Capture the cell that displays the provided text and extract its [x, y] central coordinate. 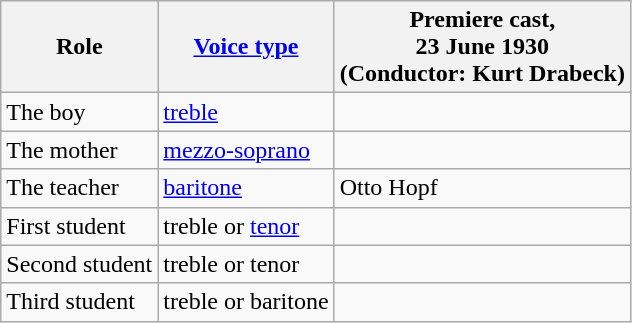
mezzo-soprano [246, 150]
treble [246, 112]
baritone [246, 188]
Second student [80, 264]
The mother [80, 150]
First student [80, 226]
Role [80, 47]
Otto Hopf [482, 188]
The teacher [80, 188]
Third student [80, 302]
The boy [80, 112]
Premiere cast,23 June 1930(Conductor: Kurt Drabeck) [482, 47]
treble or baritone [246, 302]
Voice type [246, 47]
